Find where the given text appears and provide that cell's center as (X, Y) coordinate. 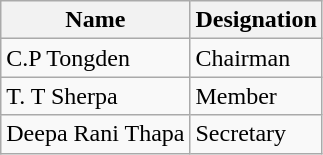
C.P Tongden (96, 58)
T. T Sherpa (96, 96)
Name (96, 20)
Deepa Rani Thapa (96, 134)
Chairman (256, 58)
Member (256, 96)
Designation (256, 20)
Secretary (256, 134)
